Search for the cell housing the specified text and yield its (x, y) center coordinate. 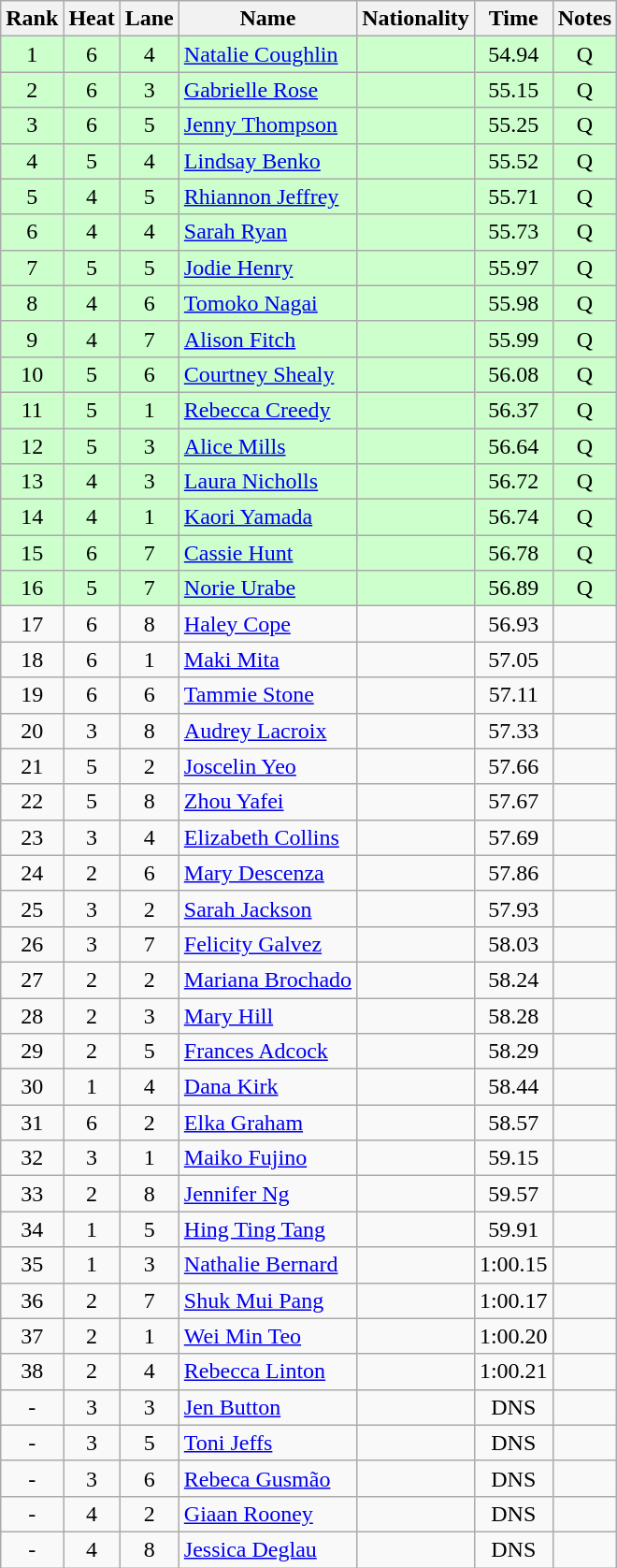
Name (267, 19)
58.28 (513, 1015)
37 (32, 1336)
13 (32, 482)
10 (32, 374)
34 (32, 1229)
Gabrielle Rose (267, 90)
56.89 (513, 588)
12 (32, 446)
57.11 (513, 695)
59.91 (513, 1229)
1:00.21 (513, 1372)
59.57 (513, 1194)
17 (32, 624)
1:00.20 (513, 1336)
Audrey Lacroix (267, 731)
36 (32, 1300)
38 (32, 1372)
56.78 (513, 553)
58.24 (513, 980)
30 (32, 1087)
Rank (32, 19)
16 (32, 588)
14 (32, 517)
Mary Hill (267, 1015)
55.97 (513, 268)
Haley Cope (267, 624)
1:00.15 (513, 1265)
Cassie Hunt (267, 553)
19 (32, 695)
57.93 (513, 908)
20 (32, 731)
57.05 (513, 660)
21 (32, 766)
Jennifer Ng (267, 1194)
Heat (92, 19)
54.94 (513, 54)
Tammie Stone (267, 695)
26 (32, 944)
Notes (584, 19)
56.72 (513, 482)
Giaan Rooney (267, 1514)
Maiko Fujino (267, 1158)
32 (32, 1158)
Nationality (416, 19)
Time (513, 19)
Jessica Deglau (267, 1549)
Dana Kirk (267, 1087)
11 (32, 410)
35 (32, 1265)
Felicity Galvez (267, 944)
58.44 (513, 1087)
15 (32, 553)
56.74 (513, 517)
9 (32, 339)
22 (32, 802)
55.15 (513, 90)
Nathalie Bernard (267, 1265)
Toni Jeffs (267, 1443)
Tomoko Nagai (267, 303)
Natalie Coughlin (267, 54)
Sarah Jackson (267, 908)
Rhiannon Jeffrey (267, 196)
Sarah Ryan (267, 232)
55.52 (513, 161)
55.71 (513, 196)
Jodie Henry (267, 268)
55.73 (513, 232)
Elizabeth Collins (267, 837)
33 (32, 1194)
55.99 (513, 339)
27 (32, 980)
Lindsay Benko (267, 161)
Alison Fitch (267, 339)
Maki Mita (267, 660)
Norie Urabe (267, 588)
58.03 (513, 944)
Alice Mills (267, 446)
Mary Descenza (267, 873)
59.15 (513, 1158)
29 (32, 1052)
28 (32, 1015)
24 (32, 873)
Zhou Yafei (267, 802)
Rebecca Linton (267, 1372)
56.93 (513, 624)
Hing Ting Tang (267, 1229)
Wei Min Teo (267, 1336)
18 (32, 660)
Rebeca Gusmão (267, 1478)
31 (32, 1123)
Kaori Yamada (267, 517)
1:00.17 (513, 1300)
58.57 (513, 1123)
57.86 (513, 873)
Elka Graham (267, 1123)
23 (32, 837)
55.98 (513, 303)
56.64 (513, 446)
Rebecca Creedy (267, 410)
56.37 (513, 410)
57.33 (513, 731)
Laura Nicholls (267, 482)
56.08 (513, 374)
58.29 (513, 1052)
Lane (150, 19)
55.25 (513, 125)
Jen Button (267, 1407)
Courtney Shealy (267, 374)
Shuk Mui Pang (267, 1300)
Frances Adcock (267, 1052)
25 (32, 908)
Joscelin Yeo (267, 766)
57.69 (513, 837)
57.66 (513, 766)
57.67 (513, 802)
Mariana Brochado (267, 980)
Jenny Thompson (267, 125)
